Locate the cell with the specified text and output its (X, Y) center coordinate. 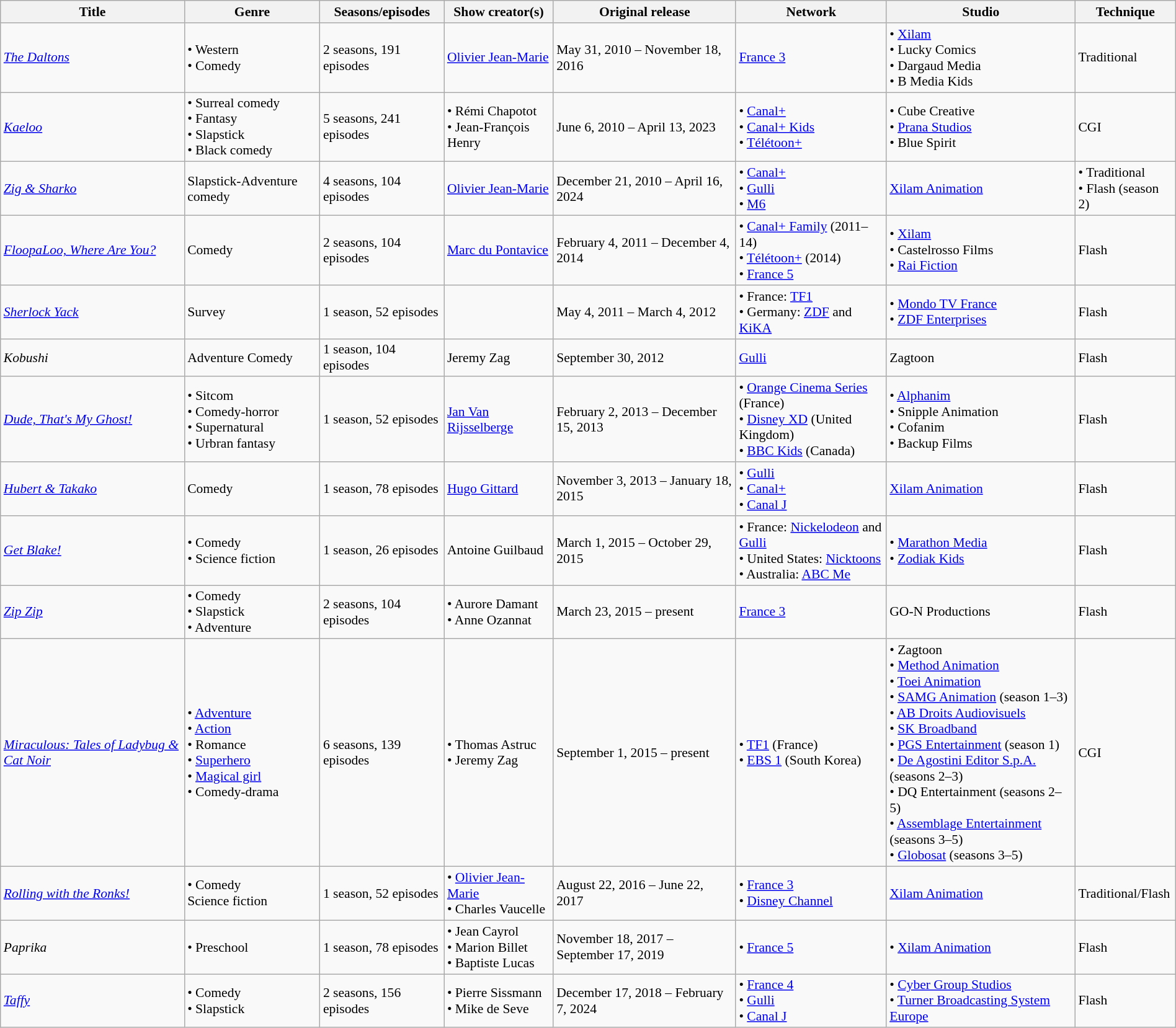
• Aurore Damant• Anne Ozannat (499, 613)
Taffy (92, 1001)
• France: TF1• Germany: ZDF and KiKA (811, 312)
• Comedy• Slapstick• Adventure (252, 613)
December 21, 2010 – April 16, 2024 (644, 188)
Marc du Pontavice (499, 250)
May 4, 2011 – March 4, 2012 (644, 312)
May 31, 2010 – November 18, 2016 (644, 58)
• Canal+• Gulli• M6 (811, 188)
5 seasons, 241 episodes (382, 127)
• Orange Cinema Series (France)• Disney XD (United Kingdom)• BBC Kids (Canada) (811, 420)
• TF1 (France)• EBS 1 (South Korea) (811, 753)
Kaeloo (92, 127)
• Pierre Sissmann• Mike de Seve (499, 1001)
Zagtoon (981, 357)
December 17, 2018 – February 7, 2024 (644, 1001)
• Xilam• Castelrosso Films• Rai Fiction (981, 250)
Miraculous: Tales of Ladybug & Cat Noir (92, 753)
• Traditional• Flash (season 2) (1125, 188)
Jan Van Rijsselberge (499, 420)
• Cube Creative• Prana Studios• Blue Spirit (981, 127)
The Daltons (92, 58)
Kobushi (92, 357)
Slapstick-Adventure comedy (252, 188)
• Olivier Jean-Marie• Charles Vaucelle (499, 894)
Network (811, 12)
• Western• Comedy (252, 58)
November 18, 2017 – September 17, 2019 (644, 947)
March 1, 2015 – October 29, 2015 (644, 551)
November 3, 2013 – January 18, 2015 (644, 489)
• Xilam• Lucky Comics• Dargaud Media• B Media Kids (981, 58)
Technique (1125, 12)
Zig & Sharko (92, 188)
Get Blake! (92, 551)
GO-N Productions (981, 613)
• Thomas Astruc• Jeremy Zag (499, 753)
• Canal+• Canal+ Kids • Télétoon+ (811, 127)
Sherlock Yack (92, 312)
4 seasons, 104 episodes (382, 188)
Zip Zip (92, 613)
• Preschool (252, 947)
2 seasons, 191 episodes (382, 58)
September 30, 2012 (644, 357)
• ComedyScience fiction (252, 894)
• France 4• Gulli• Canal J (811, 1001)
Original release (644, 12)
• Sitcom• Comedy-horror• Supernatural• Urbran fantasy (252, 420)
Seasons/episodes (382, 12)
June 6, 2010 – April 13, 2023 (644, 127)
• Rémi Chapotot• Jean-François Henry (499, 127)
February 4, 2011 – December 4, 2014 (644, 250)
• Xilam Animation (981, 947)
• France 5 (811, 947)
• Cyber Group Studios• Turner Broadcasting System Europe (981, 1001)
Title (92, 12)
• Jean Cayrol• Marion Billet• Baptiste Lucas (499, 947)
August 22, 2016 – June 22, 2017 (644, 894)
1 season, 26 episodes (382, 551)
Paprika (92, 947)
• Comedy• Science fiction (252, 551)
Dude, That's My Ghost! (92, 420)
February 2, 2013 – December 15, 2013 (644, 420)
• Mondo TV France• ZDF Enterprises (981, 312)
Survey (252, 312)
Genre (252, 12)
• Marathon Media• Zodiak Kids (981, 551)
6 seasons, 139 episodes (382, 753)
2 seasons, 156 episodes (382, 1001)
1 season, 104 episodes (382, 357)
Traditional/Flash (1125, 894)
Antoine Guilbaud (499, 551)
FloopaLoo, Where Are You? (92, 250)
Traditional (1125, 58)
• Adventure• Action• Romance• Superhero• Magical girl• Comedy-drama (252, 753)
Hubert & Takako (92, 489)
March 23, 2015 – present (644, 613)
• France: Nickelodeon and Gulli• United States: Nicktoons• Australia: ABC Me (811, 551)
Jeremy Zag (499, 357)
Show creator(s) (499, 12)
Studio (981, 12)
Rolling with the Ronks! (92, 894)
• France 3• Disney Channel (811, 894)
Adventure Comedy (252, 357)
• Alphanim• Snipple Animation• Cofanim• Backup Films (981, 420)
Gulli (811, 357)
September 1, 2015 – present (644, 753)
• Comedy• Slapstick (252, 1001)
• Gulli• Canal+• Canal J (811, 489)
• Canal+ Family (2011–14)• Télétoon+ (2014)• France 5 (811, 250)
• Surreal comedy• Fantasy• Slapstick• Black comedy (252, 127)
Hugo Gittard (499, 489)
